Provide the [x, y] coordinate of the cell's center where the given text is located.  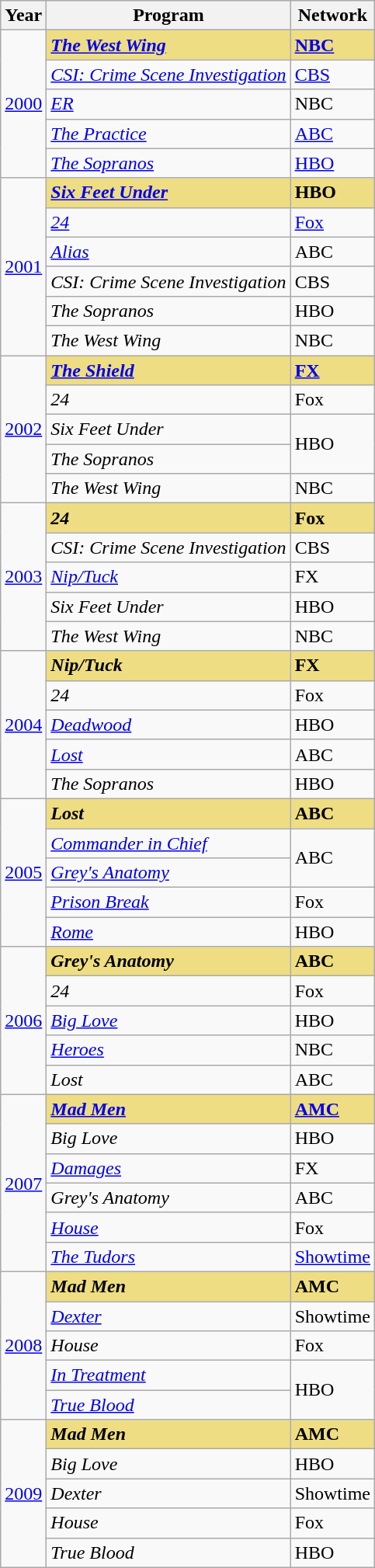
2009 [23, 1493]
The Tudors [168, 1257]
2004 [23, 725]
Prison Break [168, 902]
ER [168, 104]
The Shield [168, 370]
2001 [23, 266]
Alias [168, 252]
2000 [23, 104]
The Practice [168, 134]
Heroes [168, 1050]
2008 [23, 1345]
2005 [23, 872]
Rome [168, 932]
Network [332, 16]
Year [23, 16]
2007 [23, 1183]
In Treatment [168, 1375]
2002 [23, 429]
2003 [23, 577]
Damages [168, 1168]
Commander in Chief [168, 843]
Program [168, 16]
2006 [23, 1020]
Deadwood [168, 725]
